From the cell containing the given text, extract its center point as [X, Y] coordinate. 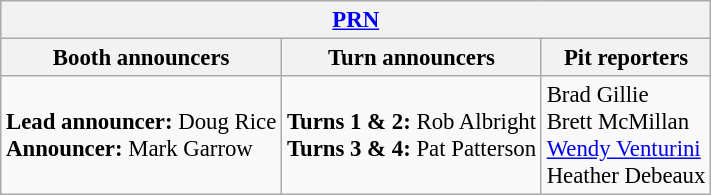
Pit reporters [626, 58]
Turns 1 & 2: Rob AlbrightTurns 3 & 4: Pat Patterson [412, 136]
PRN [356, 20]
Brad GillieBrett McMillanWendy VenturiniHeather Debeaux [626, 136]
Turn announcers [412, 58]
Booth announcers [142, 58]
Lead announcer: Doug RiceAnnouncer: Mark Garrow [142, 136]
